Return [x, y] of the center of cell containing provided text 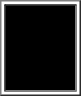
MI 5322 [40, 48]
